Return (X, Y) of the center of cell containing provided text 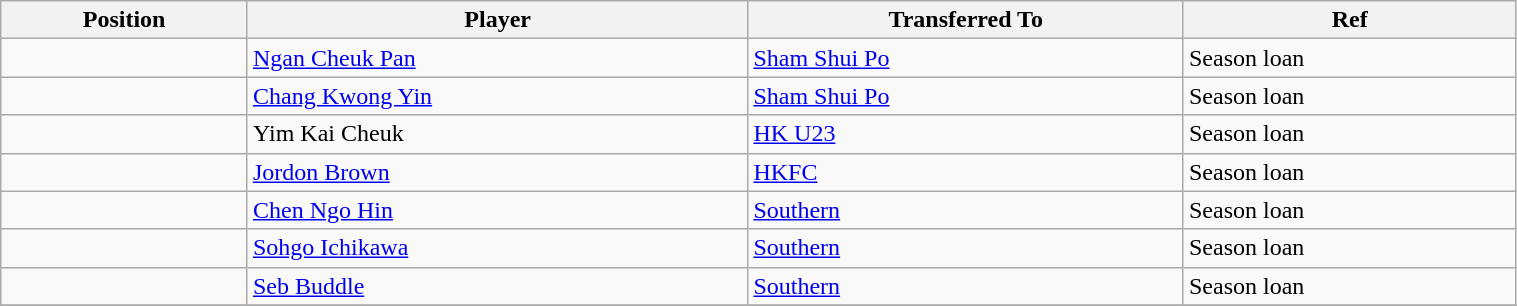
Position (124, 20)
HK U23 (966, 134)
Jordon Brown (497, 172)
Transferred To (966, 20)
Ngan Cheuk Pan (497, 58)
Chang Kwong Yin (497, 96)
Seb Buddle (497, 286)
Sohgo Ichikawa (497, 248)
Yim Kai Cheuk (497, 134)
Chen Ngo Hin (497, 210)
Ref (1350, 20)
HKFC (966, 172)
Player (497, 20)
